Locate the cell with the specified text and output its [X, Y] center coordinate. 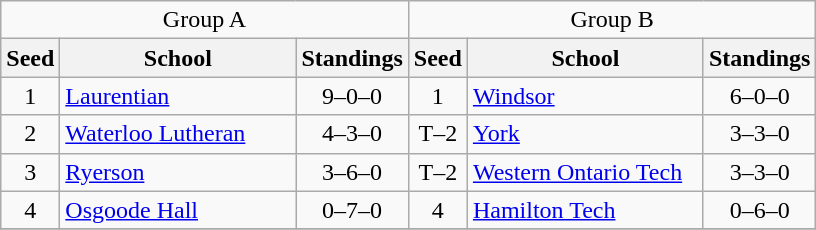
0–6–0 [759, 210]
4–3–0 [352, 134]
York [585, 134]
2 [30, 134]
0–7–0 [352, 210]
Hamilton Tech [585, 210]
Laurentian [178, 96]
6–0–0 [759, 96]
3–6–0 [352, 172]
Windsor [585, 96]
Waterloo Lutheran [178, 134]
Ryerson [178, 172]
Group A [205, 20]
Osgoode Hall [178, 210]
9–0–0 [352, 96]
3 [30, 172]
Western Ontario Tech [585, 172]
Group B [612, 20]
